Return the [x, y] coordinate for the center point of the cell that contains the specified text.  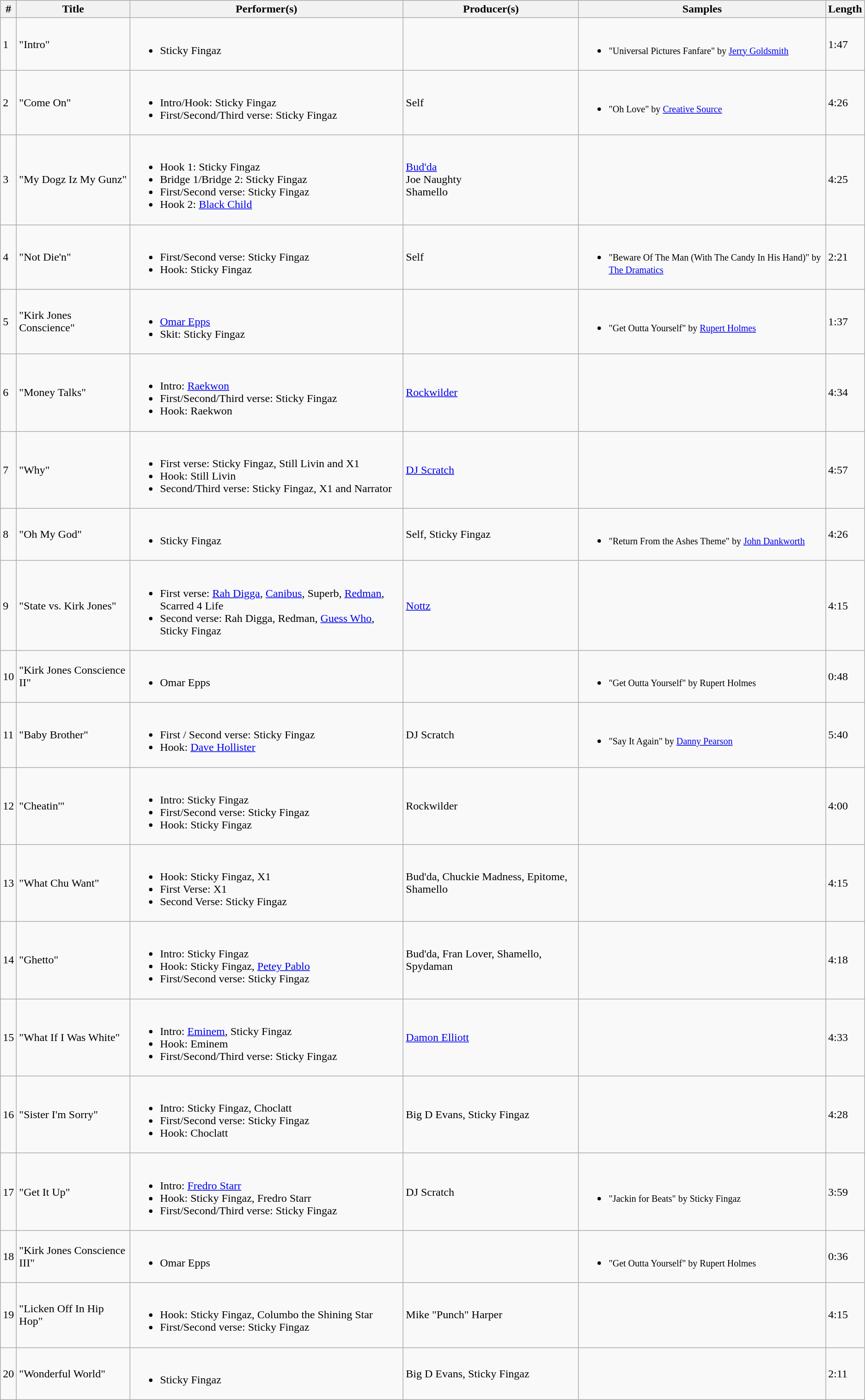
Intro: RaekwonFirst/Second/Third verse: Sticky FingazHook: Raekwon [267, 393]
"Not Die'n" [73, 257]
"What If I Was White" [73, 1038]
"Jackin for Beats" by Sticky Fingaz [702, 1192]
3 [8, 180]
3:59 [845, 1192]
Intro: Sticky FingazFirst/Second verse: Sticky FingazHook: Sticky Fingaz [267, 806]
First / Second verse: Sticky FingazHook: Dave Hollister [267, 735]
"Kirk Jones Conscience III" [73, 1257]
Nottz [491, 605]
16 [8, 1114]
8 [8, 534]
Intro: Sticky FingazHook: Sticky Fingaz, Petey PabloFirst/Second verse: Sticky Fingaz [267, 960]
First verse: Sticky Fingaz, Still Livin and X1Hook: Still LivinSecond/Third verse: Sticky Fingaz, X1 and Narrator [267, 469]
"Money Talks" [73, 393]
Damon Elliott [491, 1038]
"Come On" [73, 103]
15 [8, 1038]
4:25 [845, 180]
Samples [702, 9]
4:33 [845, 1038]
"Say It Again" by Danny Pearson [702, 735]
13 [8, 883]
"My Dogz Iz My Gunz" [73, 180]
"Get It Up" [73, 1192]
10 [8, 676]
4:18 [845, 960]
2:21 [845, 257]
Intro: Eminem, Sticky FingazHook: EminemFirst/Second/Third verse: Sticky Fingaz [267, 1038]
"Ghetto" [73, 960]
6 [8, 393]
"Universal Pictures Fanfare" by Jerry Goldsmith [702, 44]
0:36 [845, 1257]
11 [8, 735]
"Sister I'm Sorry" [73, 1114]
4:34 [845, 393]
Bud'da, Chuckie Madness, Epitome, Shamello [491, 883]
1 [8, 44]
Title [73, 9]
First/Second verse: Sticky FingazHook: Sticky Fingaz [267, 257]
4 [8, 257]
"Kirk Jones Conscience II" [73, 676]
"Wonderful World" [73, 1373]
"Licken Off In Hip Hop" [73, 1315]
9 [8, 605]
"Baby Brother" [73, 735]
"Oh My God" [73, 534]
Length [845, 9]
Hook: Sticky Fingaz, Columbo the Shining StarFirst/Second verse: Sticky Fingaz [267, 1315]
Hook: Sticky Fingaz, X1First Verse: X1Second Verse: Sticky Fingaz [267, 883]
"Cheatin'" [73, 806]
4:28 [845, 1114]
Producer(s) [491, 9]
Performer(s) [267, 9]
7 [8, 469]
5:40 [845, 735]
Bud'da, Fran Lover, Shamello, Spydaman [491, 960]
12 [8, 806]
14 [8, 960]
"Why" [73, 469]
Hook 1: Sticky FingazBridge 1/Bridge 2: Sticky FingazFirst/Second verse: Sticky FingazHook 2: Black Child [267, 180]
17 [8, 1192]
First verse: Rah Digga, Canibus, Superb, Redman, Scarred 4 LifeSecond verse: Rah Digga, Redman, Guess Who, Sticky Fingaz [267, 605]
5 [8, 322]
# [8, 9]
Intro: Fredro StarrHook: Sticky Fingaz, Fredro StarrFirst/Second/Third verse: Sticky Fingaz [267, 1192]
2 [8, 103]
Omar EppsSkit: Sticky Fingaz [267, 322]
"State vs. Kirk Jones" [73, 605]
"Oh Love" by Creative Source [702, 103]
Bud'daJoe NaughtyShamello [491, 180]
Intro/Hook: Sticky FingazFirst/Second/Third verse: Sticky Fingaz [267, 103]
19 [8, 1315]
1:37 [845, 322]
18 [8, 1257]
0:48 [845, 676]
Self, Sticky Fingaz [491, 534]
2:11 [845, 1373]
"What Chu Want" [73, 883]
"Kirk Jones Conscience" [73, 322]
"Return From the Ashes Theme" by John Dankworth [702, 534]
Mike "Punch" Harper [491, 1315]
Intro: Sticky Fingaz, ChoclattFirst/Second verse: Sticky FingazHook: Choclatt [267, 1114]
4:57 [845, 469]
20 [8, 1373]
"Beware Of The Man (With The Candy In His Hand)" by The Dramatics [702, 257]
4:00 [845, 806]
1:47 [845, 44]
"Intro" [73, 44]
